Capture the cell that displays the provided text and extract its [X, Y] central coordinate. 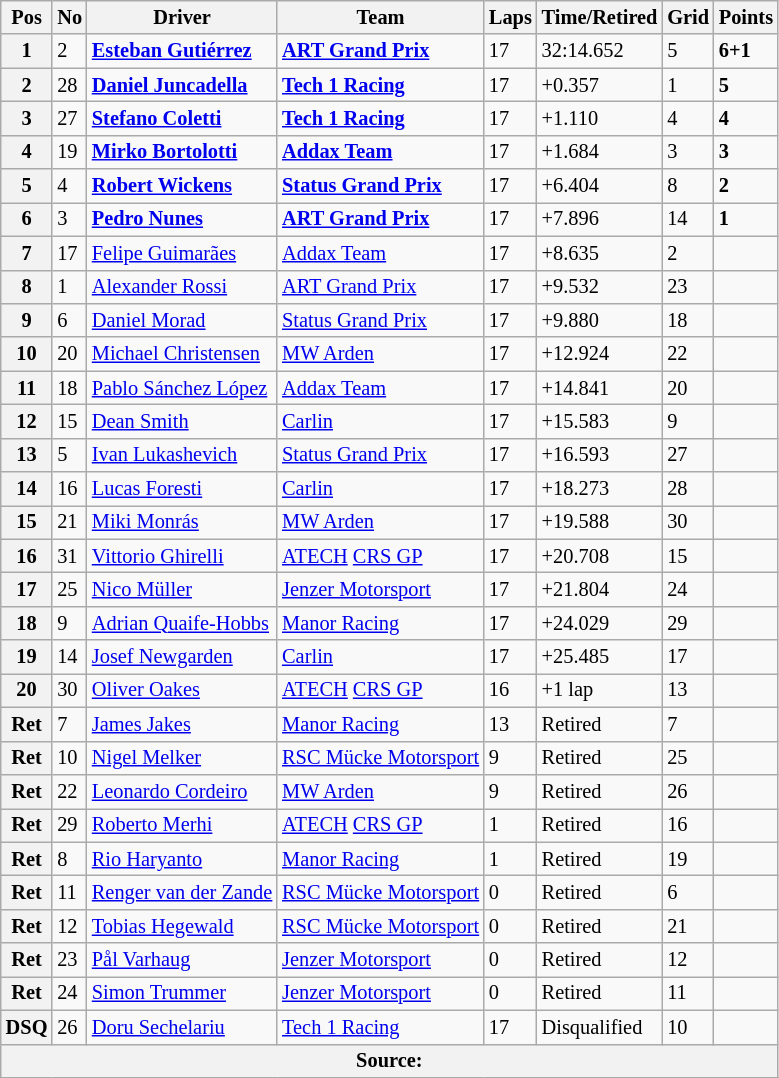
+24.029 [600, 623]
Laps [510, 17]
Leonardo Cordeiro [182, 791]
+20.708 [600, 556]
Oliver Oakes [182, 690]
Time/Retired [600, 17]
+19.588 [600, 522]
+15.583 [600, 421]
6+1 [746, 51]
+8.635 [600, 253]
Grid [688, 17]
No [70, 17]
Doru Sechelariu [182, 1027]
Daniel Morad [182, 320]
+18.273 [600, 489]
Michael Christensen [182, 354]
Felipe Guimarães [182, 253]
Roberto Merhi [182, 825]
DSQ [27, 1027]
Points [746, 17]
Pål Varhaug [182, 960]
Team [380, 17]
+21.804 [600, 589]
Nico Müller [182, 589]
Source: [390, 1061]
+6.404 [600, 186]
Mirko Bortolotti [182, 152]
+9.532 [600, 287]
+25.485 [600, 657]
Pablo Sánchez López [182, 388]
+0.357 [600, 85]
+12.924 [600, 354]
Adrian Quaife-Hobbs [182, 623]
Rio Haryanto [182, 859]
+7.896 [600, 219]
Driver [182, 17]
Daniel Juncadella [182, 85]
Esteban Gutiérrez [182, 51]
Stefano Coletti [182, 118]
Lucas Foresti [182, 489]
+14.841 [600, 388]
Tobias Hegewald [182, 926]
+1 lap [600, 690]
Miki Monrás [182, 522]
Pos [27, 17]
Robert Wickens [182, 186]
Ivan Lukashevich [182, 455]
31 [70, 556]
Josef Newgarden [182, 657]
32:14.652 [600, 51]
Vittorio Ghirelli [182, 556]
Renger van der Zande [182, 892]
+1.110 [600, 118]
Nigel Melker [182, 758]
Pedro Nunes [182, 219]
+9.880 [600, 320]
Alexander Rossi [182, 287]
+16.593 [600, 455]
Simon Trummer [182, 993]
James Jakes [182, 724]
+1.684 [600, 152]
Disqualified [600, 1027]
Dean Smith [182, 421]
